Pinpoint the cell where the given text exists, returning its (X, Y) midpoint coordinate. 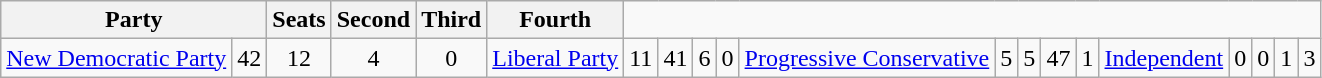
41 (676, 58)
Second (373, 20)
Party (134, 20)
11 (641, 58)
Liberal Party (556, 58)
Third (452, 20)
Independent (1164, 58)
3 (1310, 58)
New Democratic Party (116, 58)
Progressive Conservative (867, 58)
47 (1058, 58)
4 (373, 58)
Seats (299, 20)
12 (299, 58)
42 (250, 58)
6 (704, 58)
Fourth (556, 20)
